Locate the cell with the specified text and output its (X, Y) center coordinate. 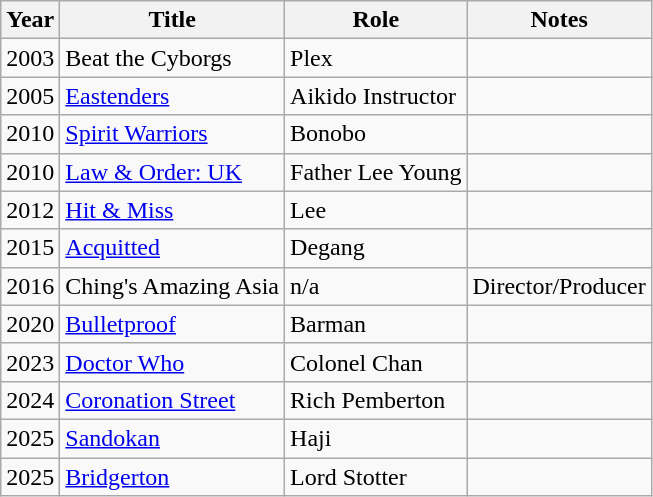
Aikido Instructor (376, 96)
Doctor Who (172, 362)
Haji (376, 438)
Beat the Cyborgs (172, 58)
2016 (30, 286)
Law & Order: UK (172, 172)
2015 (30, 248)
2012 (30, 210)
Eastenders (172, 96)
Director/Producer (559, 286)
Notes (559, 20)
Father Lee Young (376, 172)
Lee (376, 210)
Bonobo (376, 134)
Role (376, 20)
Colonel Chan (376, 362)
Coronation Street (172, 400)
2005 (30, 96)
Acquitted (172, 248)
2003 (30, 58)
Bridgerton (172, 477)
Sandokan (172, 438)
Year (30, 20)
Bulletproof (172, 324)
Hit & Miss (172, 210)
Barman (376, 324)
Title (172, 20)
Degang (376, 248)
2020 (30, 324)
2023 (30, 362)
Plex (376, 58)
Ching's Amazing Asia (172, 286)
Lord Stotter (376, 477)
Rich Pemberton (376, 400)
Spirit Warriors (172, 134)
2024 (30, 400)
n/a (376, 286)
